Return the [X, Y] coordinate for the center point of the cell that contains the specified text.  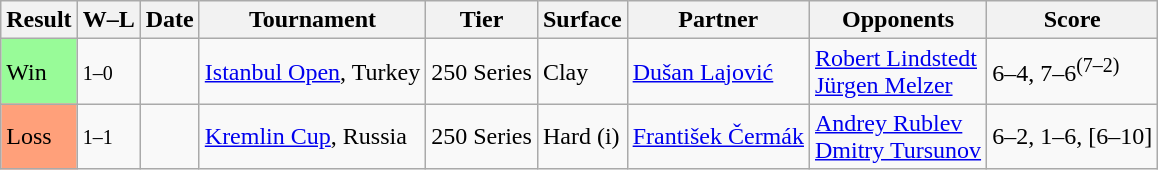
Clay [582, 72]
Robert Lindstedt Jürgen Melzer [898, 72]
Date [170, 20]
Partner [718, 20]
Dušan Lajović [718, 72]
Istanbul Open, Turkey [312, 72]
Surface [582, 20]
Loss [39, 136]
Opponents [898, 20]
1–1 [108, 136]
6–2, 1–6, [6–10] [1072, 136]
František Čermák [718, 136]
Score [1072, 20]
Win [39, 72]
6–4, 7–6(7–2) [1072, 72]
Tournament [312, 20]
Tier [482, 20]
W–L [108, 20]
Result [39, 20]
Hard (i) [582, 136]
Kremlin Cup, Russia [312, 136]
1–0 [108, 72]
Andrey Rublev Dmitry Tursunov [898, 136]
